Search for the cell housing the specified text and yield its [X, Y] center coordinate. 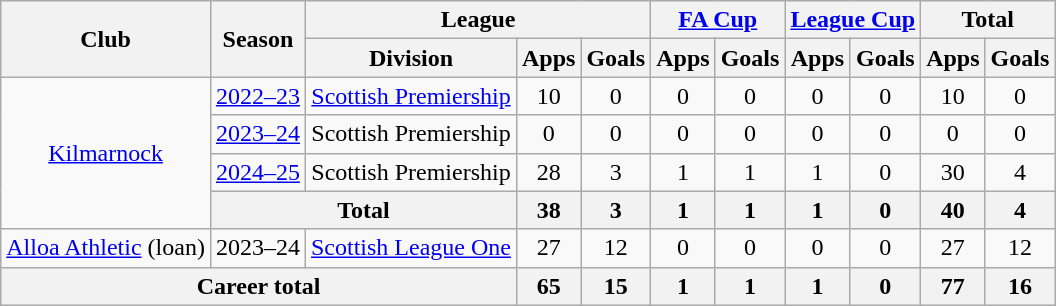
40 [953, 210]
Kilmarnock [106, 153]
15 [616, 286]
28 [548, 172]
League Cup [853, 20]
FA Cup [718, 20]
Club [106, 39]
League [478, 20]
2022–23 [258, 96]
Season [258, 39]
Scottish League One [410, 248]
16 [1020, 286]
2024–25 [258, 172]
65 [548, 286]
77 [953, 286]
Career total [259, 286]
38 [548, 210]
30 [953, 172]
Alloa Athletic (loan) [106, 248]
Division [410, 58]
